Return (x, y) of the center of cell containing provided text 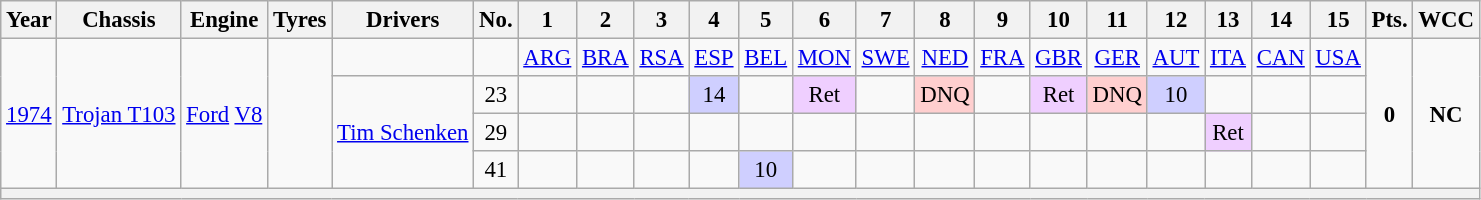
Pts. (1390, 20)
6 (824, 20)
Drivers (403, 20)
0 (1390, 114)
SWE (886, 58)
23 (496, 95)
ITA (1228, 58)
4 (714, 20)
ARG (548, 58)
12 (1176, 20)
8 (945, 20)
2 (606, 20)
NED (945, 58)
7 (886, 20)
GER (1117, 58)
41 (496, 170)
Tyres (300, 20)
3 (662, 20)
NC (1446, 114)
RSA (662, 58)
CAN (1280, 58)
BEL (766, 58)
No. (496, 20)
Ford V8 (224, 114)
5 (766, 20)
Trojan T103 (119, 114)
29 (496, 133)
Year (29, 20)
11 (1117, 20)
1974 (29, 114)
13 (1228, 20)
BRA (606, 58)
WCC (1446, 20)
Engine (224, 20)
MON (824, 58)
FRA (1002, 58)
AUT (1176, 58)
USA (1338, 58)
GBR (1058, 58)
Tim Schenken (403, 132)
1 (548, 20)
Chassis (119, 20)
ESP (714, 58)
9 (1002, 20)
15 (1338, 20)
